Detect which cell encompasses the target text, then output its (X, Y) center coordinate. 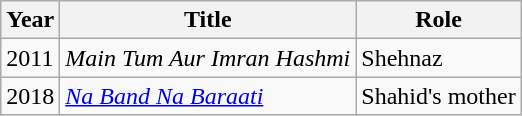
Shehnaz (438, 58)
Main Tum Aur Imran Hashmi (208, 58)
2018 (30, 96)
Year (30, 20)
Shahid's mother (438, 96)
2011 (30, 58)
Role (438, 20)
Na Band Na Baraati (208, 96)
Title (208, 20)
